Find where the given text appears and provide that cell's center as (x, y) coordinate. 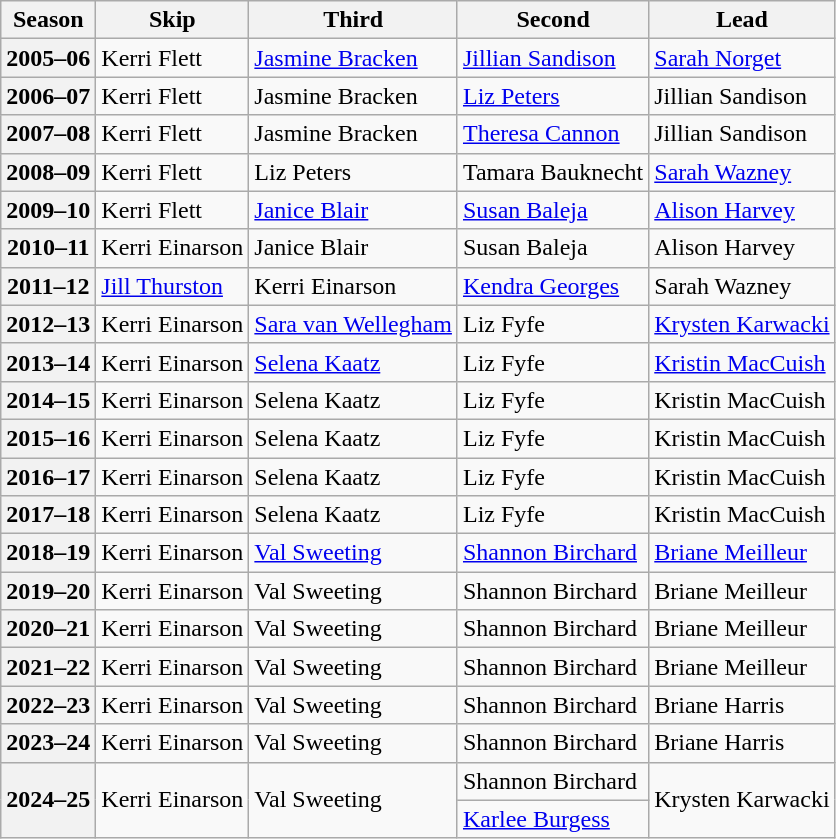
Season (48, 20)
2012–13 (48, 324)
2006–07 (48, 96)
2015–16 (48, 438)
Theresa Cannon (552, 134)
Kendra Georges (552, 286)
2019–20 (48, 591)
Third (354, 20)
2010–11 (48, 248)
2020–21 (48, 629)
2005–06 (48, 58)
Lead (742, 20)
Second (552, 20)
2009–10 (48, 210)
Sarah Norget (742, 58)
2008–09 (48, 172)
Sara van Wellegham (354, 324)
Jill Thurston (172, 286)
Skip (172, 20)
2016–17 (48, 477)
2011–12 (48, 286)
2024–25 (48, 800)
2018–19 (48, 553)
2007–08 (48, 134)
2013–14 (48, 362)
Tamara Bauknecht (552, 172)
2022–23 (48, 705)
2021–22 (48, 667)
2014–15 (48, 400)
Karlee Burgess (552, 819)
2017–18 (48, 515)
2023–24 (48, 743)
